Return [X, Y] of the center of cell containing provided text 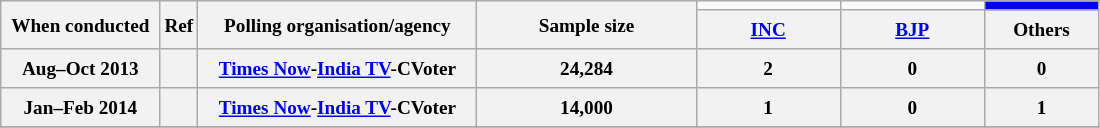
INC [768, 30]
Jan–Feb 2014 [80, 108]
When conducted [80, 25]
Sample size [586, 25]
BJP [912, 30]
24,284 [586, 68]
Aug–Oct 2013 [80, 68]
Polling organisation/agency [338, 25]
2 [768, 68]
Others [1041, 30]
14,000 [586, 108]
Ref [179, 25]
